Return [X, Y] of the center of cell containing provided text 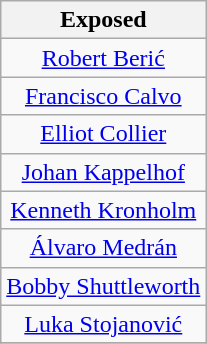
Elliot Collier [104, 134]
Exposed [104, 20]
Robert Berić [104, 58]
Johan Kappelhof [104, 172]
Francisco Calvo [104, 96]
Luka Stojanović [104, 324]
Kenneth Kronholm [104, 210]
Bobby Shuttleworth [104, 286]
Álvaro Medrán [104, 248]
